Scan for the cell matching the given text and deliver its (X, Y) coordinate at center. 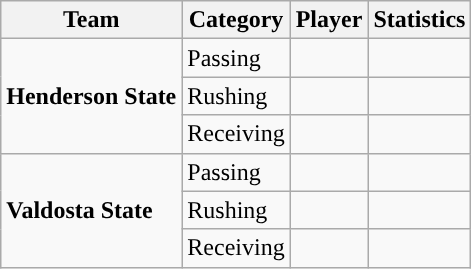
Valdosta State (92, 210)
Henderson State (92, 96)
Team (92, 20)
Statistics (420, 20)
Player (329, 20)
Category (236, 20)
